Return (x, y) of the center of cell containing provided text 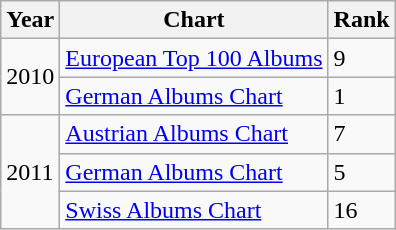
2010 (30, 77)
7 (362, 134)
Austrian Albums Chart (194, 134)
Year (30, 20)
Rank (362, 20)
2011 (30, 172)
16 (362, 210)
European Top 100 Albums (194, 58)
Swiss Albums Chart (194, 210)
1 (362, 96)
5 (362, 172)
Chart (194, 20)
9 (362, 58)
